Pinpoint the cell where the given text exists, returning its [x, y] midpoint coordinate. 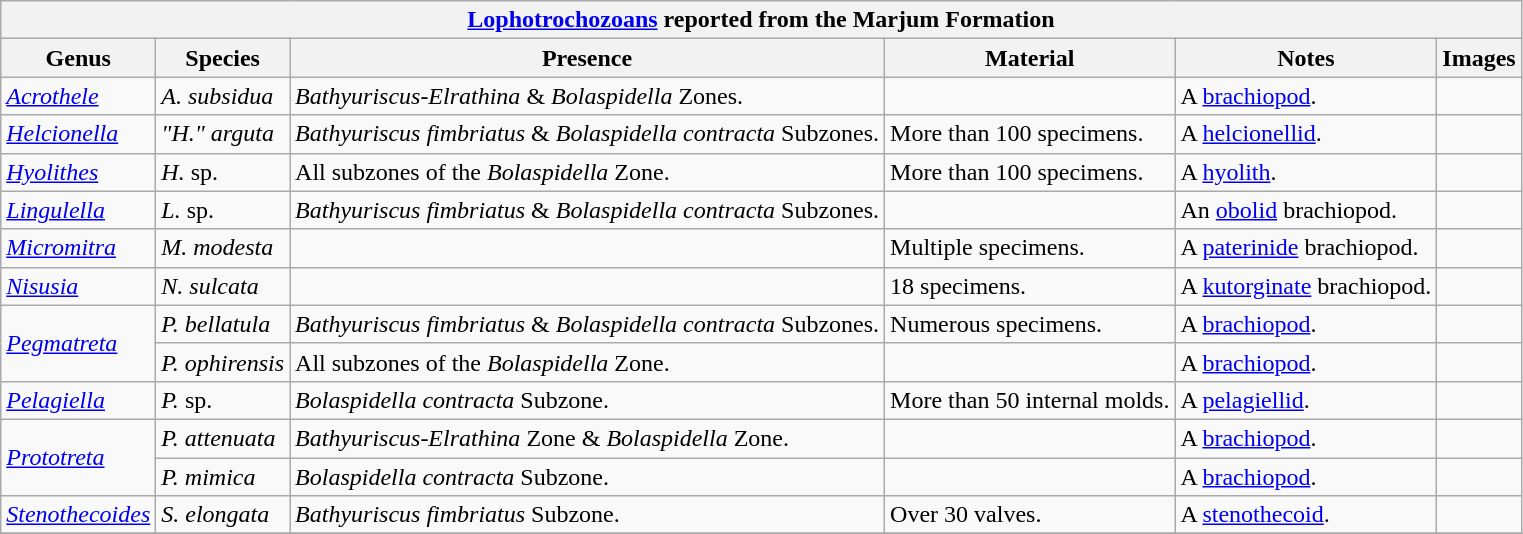
Hyolithes [78, 172]
18 specimens. [1030, 286]
Helcionella [78, 134]
A hyolith. [1306, 172]
Genus [78, 58]
Images [1479, 58]
A helcionellid. [1306, 134]
Acrothele [78, 96]
Presence [588, 58]
Bathyuriscus-Elrathina Zone & Bolaspidella Zone. [588, 438]
Prototreta [78, 457]
An obolid brachiopod. [1306, 210]
Nisusia [78, 286]
P. mimica [223, 477]
"H." arguta [223, 134]
M. modesta [223, 248]
A. subsidua [223, 96]
P. sp. [223, 400]
Over 30 valves. [1030, 515]
A stenothecoid. [1306, 515]
Species [223, 58]
Micromitra [78, 248]
Material [1030, 58]
N. sulcata [223, 286]
A kutorginate brachiopod. [1306, 286]
P. bellatula [223, 324]
H. sp. [223, 172]
Numerous specimens. [1030, 324]
Multiple specimens. [1030, 248]
Bathyuriscus-Elrathina & Bolaspidella Zones. [588, 96]
A paterinide brachiopod. [1306, 248]
S. elongata [223, 515]
Lophotrochozoans reported from the Marjum Formation [761, 20]
P. attenuata [223, 438]
Pelagiella [78, 400]
A pelagiellid. [1306, 400]
Lingulella [78, 210]
Bathyuriscus fimbriatus Subzone. [588, 515]
Stenothecoides [78, 515]
P. ophirensis [223, 362]
Notes [1306, 58]
More than 50 internal molds. [1030, 400]
L. sp. [223, 210]
Pegmatreta [78, 343]
